Return (X, Y) of the center of cell containing provided text 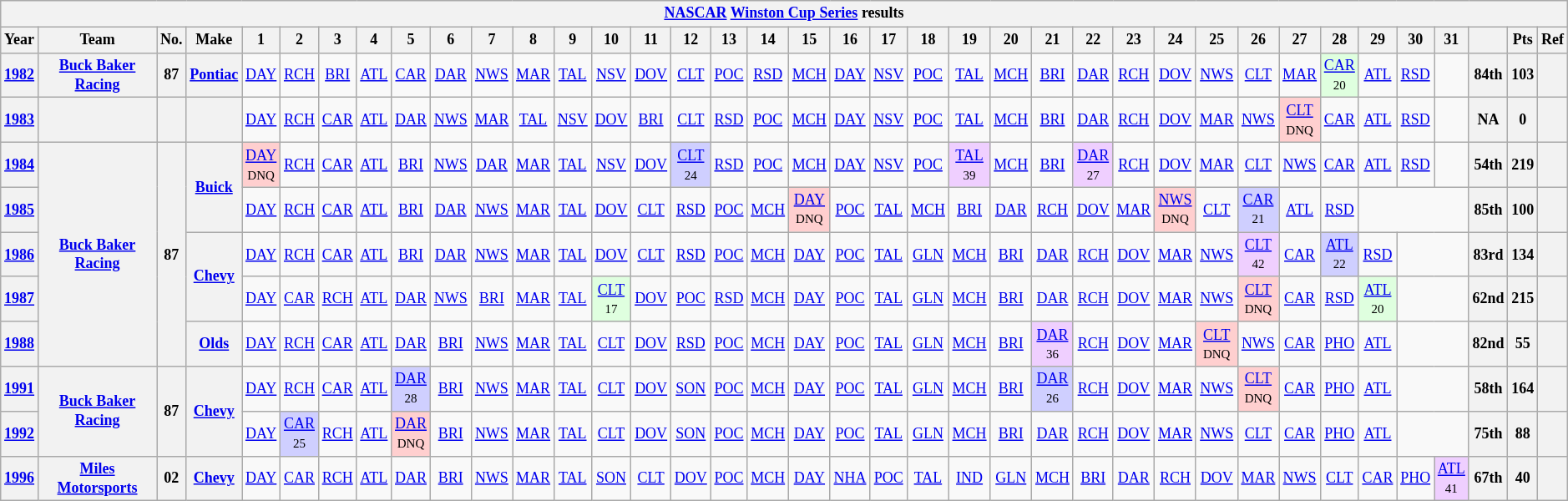
CLT17 (611, 299)
25 (1216, 40)
19 (969, 40)
Make (214, 40)
1991 (20, 389)
DARDNQ (411, 433)
11 (651, 40)
88 (1523, 433)
83rd (1488, 255)
14 (768, 40)
40 (1523, 478)
164 (1523, 389)
DAR27 (1093, 164)
Year (20, 40)
10 (611, 40)
23 (1134, 40)
103 (1523, 75)
16 (850, 40)
0 (1523, 120)
02 (172, 478)
Olds (214, 344)
20 (1011, 40)
75th (1488, 433)
8 (534, 40)
13 (729, 40)
54th (1488, 164)
21 (1053, 40)
NASCAR Winston Cup Series results (784, 13)
1992 (20, 433)
82nd (1488, 344)
IND (969, 478)
Ref (1553, 40)
29 (1378, 40)
CAR20 (1339, 75)
NWSDNQ (1176, 210)
12 (690, 40)
1985 (20, 210)
Buick (214, 187)
No. (172, 40)
18 (928, 40)
17 (888, 40)
Pts (1523, 40)
1982 (20, 75)
Team (97, 40)
1996 (20, 478)
84th (1488, 75)
CLT24 (690, 164)
6 (451, 40)
219 (1523, 164)
55 (1523, 344)
DAR36 (1053, 344)
4 (374, 40)
1986 (20, 255)
1 (261, 40)
Miles Motorsports (97, 478)
DAR26 (1053, 389)
134 (1523, 255)
1987 (20, 299)
22 (1093, 40)
26 (1258, 40)
5 (411, 40)
TAL39 (969, 164)
ATL41 (1452, 478)
58th (1488, 389)
24 (1176, 40)
7 (492, 40)
30 (1416, 40)
Pontiac (214, 75)
85th (1488, 210)
NHA (850, 478)
31 (1452, 40)
1984 (20, 164)
DAR28 (411, 389)
CAR25 (300, 433)
1983 (20, 120)
100 (1523, 210)
3 (337, 40)
CLT42 (1258, 255)
67th (1488, 478)
28 (1339, 40)
215 (1523, 299)
9 (573, 40)
NA (1488, 120)
CAR21 (1258, 210)
ATL22 (1339, 255)
2 (300, 40)
62nd (1488, 299)
27 (1300, 40)
1988 (20, 344)
ATL20 (1378, 299)
15 (810, 40)
